Scan for the cell matching the given text and deliver its [X, Y] coordinate at center. 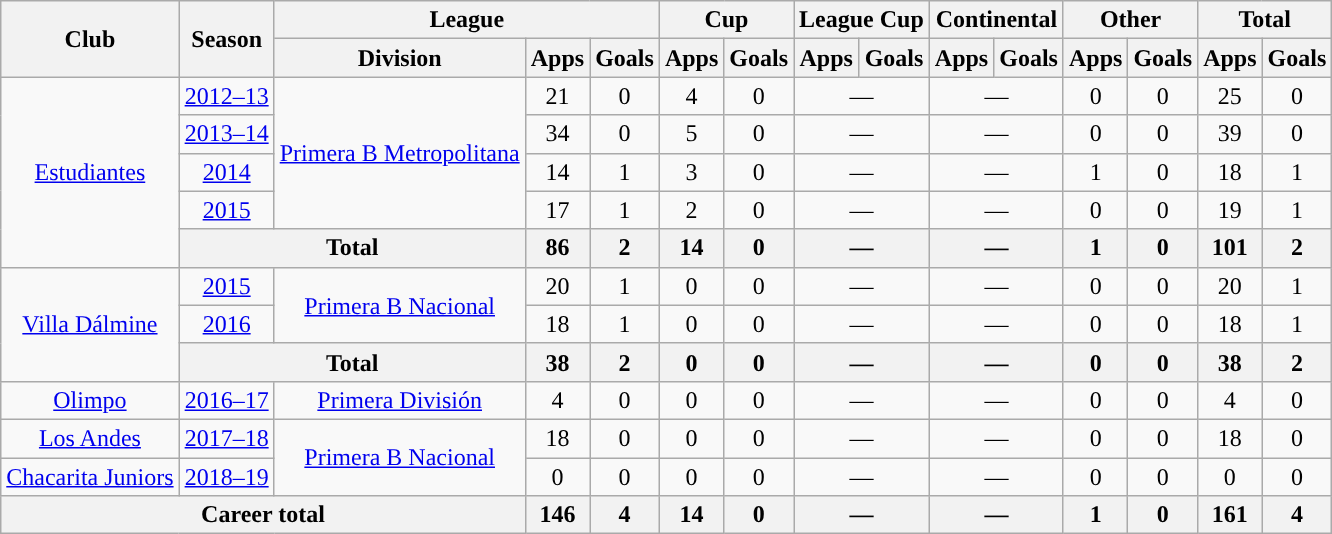
Club [90, 39]
Villa Dálmine [90, 324]
League Cup [862, 20]
146 [557, 515]
2012–13 [226, 96]
3 [691, 172]
19 [1230, 210]
2018–19 [226, 477]
Primera B Metropolitana [400, 153]
2014 [226, 172]
101 [1230, 248]
2016 [226, 324]
34 [557, 134]
Los Andes [90, 438]
2016–17 [226, 400]
39 [1230, 134]
Division [400, 58]
5 [691, 134]
2013–14 [226, 134]
Cup [726, 20]
17 [557, 210]
161 [1230, 515]
Other [1130, 20]
Career total [263, 515]
Olimpo [90, 400]
21 [557, 96]
Primera División [400, 400]
Season [226, 39]
86 [557, 248]
2017–18 [226, 438]
Continental [996, 20]
25 [1230, 96]
Estudiantes [90, 172]
League [466, 20]
Chacarita Juniors [90, 477]
